Locate the cell with the specified text and output its [X, Y] center coordinate. 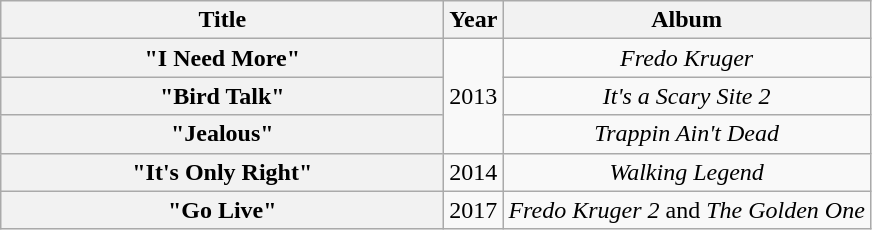
2013 [474, 96]
"Bird Talk" [222, 96]
"Go Live" [222, 210]
2014 [474, 172]
Walking Legend [686, 172]
Album [686, 20]
"I Need More" [222, 58]
Title [222, 20]
2017 [474, 210]
Trappin Ain't Dead [686, 134]
"Jealous" [222, 134]
It's a Scary Site 2 [686, 96]
"It's Only Right" [222, 172]
Fredo Kruger 2 and The Golden One [686, 210]
Year [474, 20]
Fredo Kruger [686, 58]
